From the cell containing the given text, extract its center point as (x, y) coordinate. 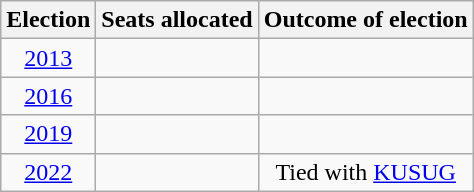
2013 (48, 58)
Tied with KUSUG (366, 172)
Outcome of election (366, 20)
Seats allocated (177, 20)
2022 (48, 172)
Election (48, 20)
2019 (48, 134)
2016 (48, 96)
